Find where the given text appears and provide that cell's center as [X, Y] coordinate. 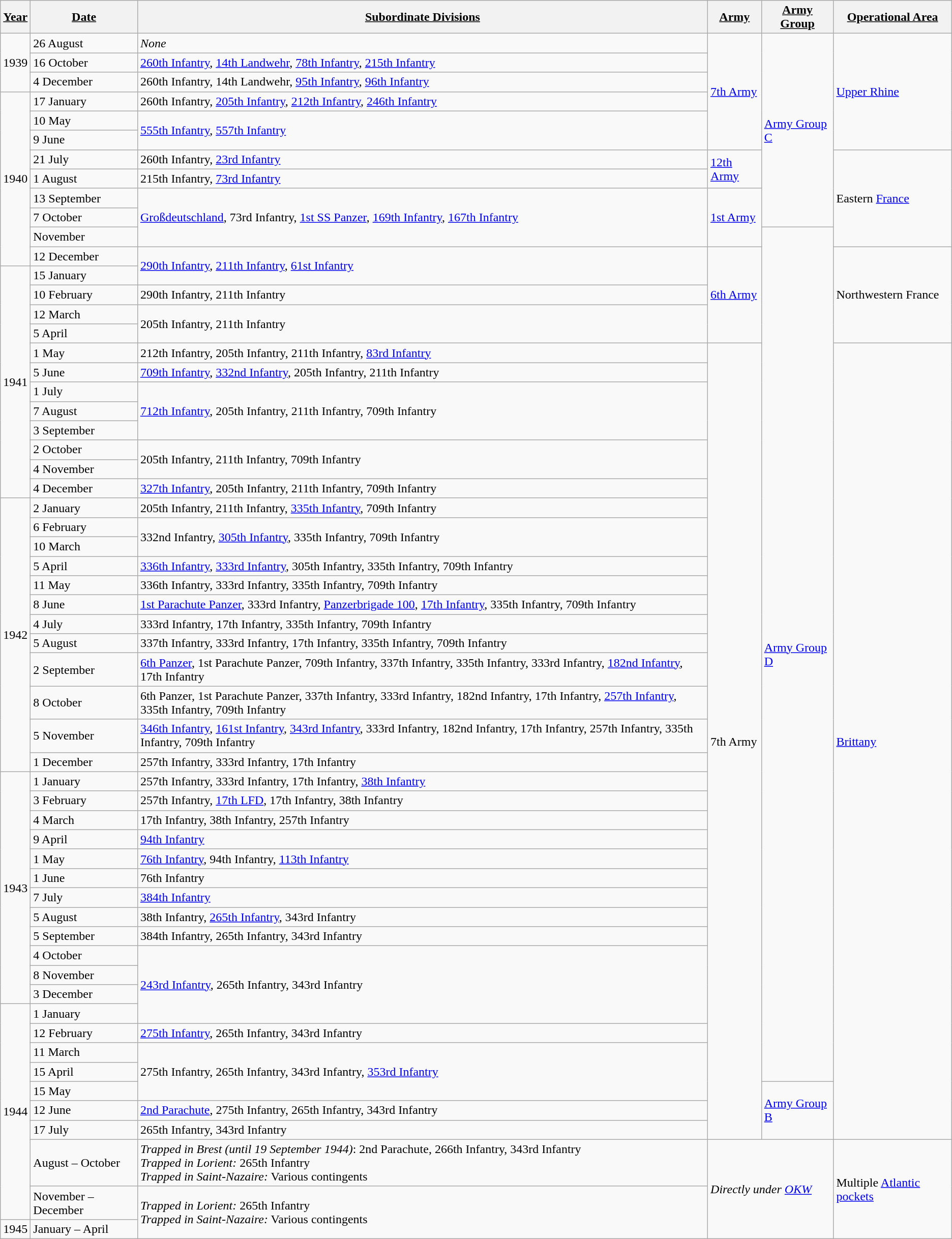
4 November [84, 469]
290th Infantry, 211th Infantry, 61st Infantry [422, 265]
7 July [84, 897]
Eastern France [892, 198]
12 June [84, 1110]
Operational Area [892, 17]
11 May [84, 585]
12 February [84, 1033]
260th Infantry, 14th Landwehr, 95th Infantry, 96th Infantry [422, 82]
205th Infantry, 211th Infantry, 335th Infantry, 709th Infantry [422, 508]
15 April [84, 1072]
1st Parachute Panzer, 333rd Infantry, Panzerbrigade 100, 17th Infantry, 335th Infantry, 709th Infantry [422, 605]
10 February [84, 295]
Northwestern France [892, 294]
346th Infantry, 161st Infantry, 343rd Infantry, 333rd Infantry, 182nd Infantry, 17th Infantry, 257th Infantry, 335th Infantry, 709th Infantry [422, 735]
336th Infantry, 333rd Infantry, 335th Infantry, 709th Infantry [422, 585]
290th Infantry, 211th Infantry [422, 295]
13 September [84, 198]
Trapped in Lorient: 265th InfantryTrapped in Saint-Nazaire: Various contingents [422, 1213]
5 June [84, 372]
1 June [84, 878]
257th Infantry, 17th LFD, 17th Infantry, 38th Infantry [422, 801]
1944 [15, 1112]
Year [15, 17]
8 June [84, 605]
2 September [84, 669]
16 October [84, 63]
709th Infantry, 332nd Infantry, 205th Infantry, 211th Infantry [422, 372]
212th Infantry, 205th Infantry, 211th Infantry, 83rd Infantry [422, 353]
Army Group D [797, 654]
38th Infantry, 265th Infantry, 343rd Infantry [422, 917]
260th Infantry, 23rd Infantry [422, 159]
None [422, 43]
4 July [84, 624]
1941 [15, 382]
205th Infantry, 211th Infantry [422, 324]
12 December [84, 256]
Army Group [797, 17]
3 September [84, 430]
Brittany [892, 742]
76th Infantry, 94th Infantry, 113th Infantry [422, 859]
November [84, 237]
6th Army [735, 294]
21 July [84, 159]
1 December [84, 762]
10 May [84, 121]
327th Infantry, 205th Infantry, 211th Infantry, 709th Infantry [422, 488]
17th Infantry, 38th Infantry, 257th Infantry [422, 820]
4 October [84, 956]
7 October [84, 217]
332nd Infantry, 305th Infantry, 335th Infantry, 709th Infantry [422, 537]
August – October [84, 1163]
260th Infantry, 14th Landwehr, 78th Infantry, 215th Infantry [422, 63]
215th Infantry, 73rd Infantry [422, 179]
10 March [84, 546]
1st Army [735, 217]
6th Panzer, 1st Parachute Panzer, 337th Infantry, 333rd Infantry, 182nd Infantry, 17th Infantry, 257th Infantry, 335th Infantry, 709th Infantry [422, 703]
76th Infantry [422, 878]
555th Infantry, 557th Infantry [422, 130]
275th Infantry, 265th Infantry, 343rd Infantry, 353rd Infantry [422, 1072]
2 October [84, 450]
11 March [84, 1052]
260th Infantry, 205th Infantry, 212th Infantry, 246th Infantry [422, 101]
384th Infantry, 265th Infantry, 343rd Infantry [422, 936]
4 March [84, 820]
243rd Infantry, 265th Infantry, 343rd Infantry [422, 985]
8 November [84, 975]
8 October [84, 703]
3 December [84, 994]
1940 [15, 179]
November – December [84, 1202]
333rd Infantry, 17th Infantry, 335th Infantry, 709th Infantry [422, 624]
Army Group C [797, 130]
337th Infantry, 333rd Infantry, 17th Infantry, 335th Infantry, 709th Infantry [422, 643]
6 February [84, 527]
12th Army [735, 169]
1942 [15, 635]
5 November [84, 735]
2nd Parachute, 275th Infantry, 265th Infantry, 343rd Infantry [422, 1110]
6th Panzer, 1st Parachute Panzer, 709th Infantry, 337th Infantry, 335th Infantry, 333rd Infantry, 182nd Infantry, 17th Infantry [422, 669]
9 April [84, 839]
1945 [15, 1229]
17 January [84, 101]
Subordinate Divisions [422, 17]
Großdeutschland, 73rd Infantry, 1st SS Panzer, 169th Infantry, 167th Infantry [422, 217]
205th Infantry, 211th Infantry, 709th Infantry [422, 459]
275th Infantry, 265th Infantry, 343rd Infantry [422, 1033]
384th Infantry [422, 897]
12 March [84, 314]
9 June [84, 140]
15 January [84, 276]
265th Infantry, 343rd Infantry [422, 1130]
5 September [84, 936]
Date [84, 17]
94th Infantry [422, 839]
Army [735, 17]
1 July [84, 392]
January – April [84, 1229]
26 August [84, 43]
Directly under OKW [771, 1189]
Multiple Atlantic pockets [892, 1189]
1943 [15, 888]
336th Infantry, 333rd Infantry, 305th Infantry, 335th Infantry, 709th Infantry [422, 566]
15 May [84, 1091]
3 February [84, 801]
1 August [84, 179]
7 August [84, 411]
Army Group B [797, 1110]
2 January [84, 508]
Upper Rhine [892, 92]
1939 [15, 63]
712th Infantry, 205th Infantry, 211th Infantry, 709th Infantry [422, 411]
257th Infantry, 333rd Infantry, 17th Infantry [422, 762]
257th Infantry, 333rd Infantry, 17th Infantry, 38th Infantry [422, 781]
17 July [84, 1130]
